Search for the cell housing the specified text and yield its [x, y] center coordinate. 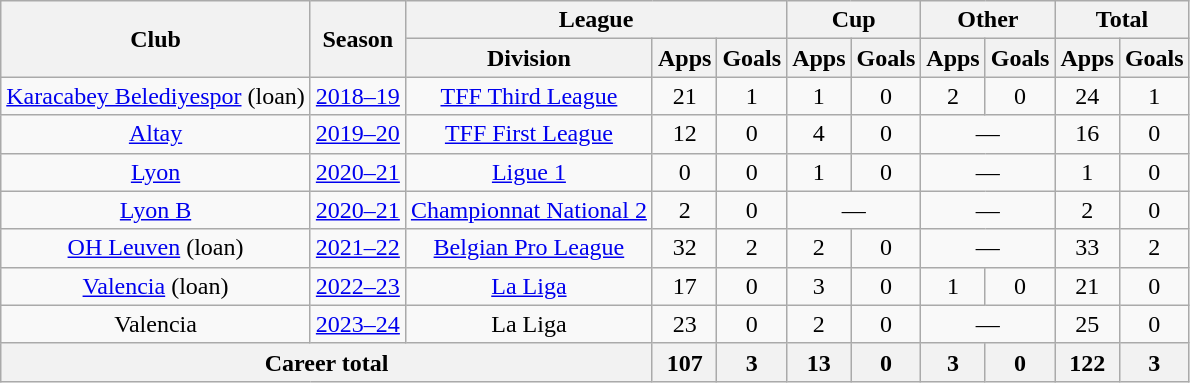
32 [684, 248]
Valencia [156, 324]
Ligue 1 [528, 172]
13 [819, 362]
2023–24 [358, 324]
Altay [156, 134]
2019–20 [358, 134]
Cup [854, 20]
TFF Third League [528, 96]
33 [1087, 248]
2022–23 [358, 286]
Club [156, 39]
Other [988, 20]
Lyon [156, 172]
Belgian Pro League [528, 248]
Season [358, 39]
Championnat National 2 [528, 210]
24 [1087, 96]
Division [528, 58]
Lyon B [156, 210]
OH Leuven (loan) [156, 248]
Career total [327, 362]
2021–22 [358, 248]
25 [1087, 324]
107 [684, 362]
23 [684, 324]
122 [1087, 362]
Valencia (loan) [156, 286]
16 [1087, 134]
TFF First League [528, 134]
12 [684, 134]
4 [819, 134]
2018–19 [358, 96]
Karacabey Belediyespor (loan) [156, 96]
Total [1122, 20]
League [596, 20]
17 [684, 286]
